Pinpoint the cell where the given text exists, returning its [x, y] midpoint coordinate. 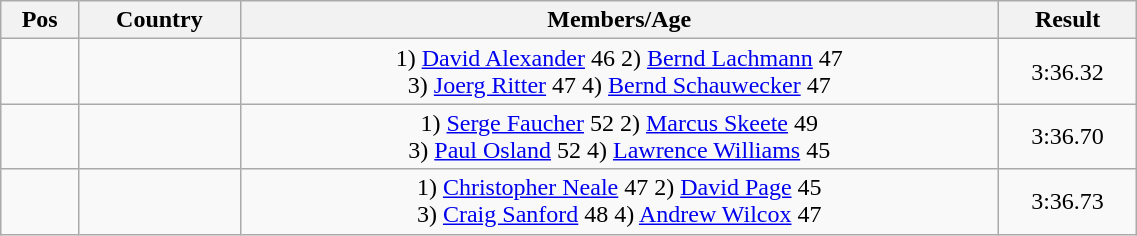
Members/Age [619, 20]
1) Christopher Neale 47 2) David Page 453) Craig Sanford 48 4) Andrew Wilcox 47 [619, 202]
1) Serge Faucher 52 2) Marcus Skeete 493) Paul Osland 52 4) Lawrence Williams 45 [619, 136]
Country [160, 20]
1) David Alexander 46 2) Bernd Lachmann 473) Joerg Ritter 47 4) Bernd Schauwecker 47 [619, 72]
Result [1068, 20]
3:36.73 [1068, 202]
Pos [40, 20]
3:36.32 [1068, 72]
3:36.70 [1068, 136]
